Output the [x, y] coordinate of the center of the cell containing the given text.  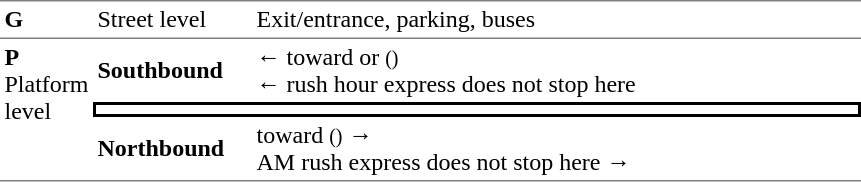
Southbound [172, 70]
Northbound [172, 149]
Exit/entrance, parking, buses [556, 19]
PPlatform level [46, 110]
Street level [172, 19]
← toward or ()← rush hour express does not stop here [556, 70]
toward () → AM rush express does not stop here → [556, 149]
G [46, 19]
